Return [x, y] of the center of cell containing provided text 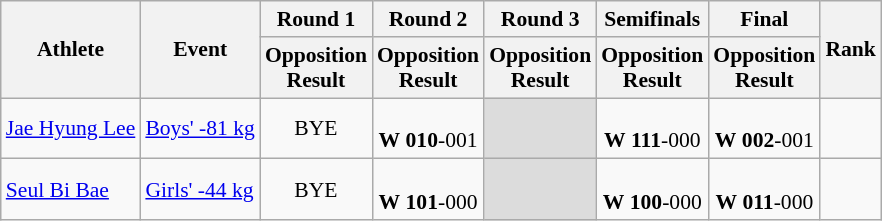
W 002-001 [764, 128]
W 101-000 [428, 190]
W 011-000 [764, 190]
W 010-001 [428, 128]
Semifinals [652, 19]
Round 1 [316, 19]
Seul Bi Bae [71, 190]
Jae Hyung Lee [71, 128]
Round 3 [540, 19]
Final [764, 19]
Event [200, 50]
W 111-000 [652, 128]
Athlete [71, 50]
W 100-000 [652, 190]
Boys' -81 kg [200, 128]
Girls' -44 kg [200, 190]
Rank [850, 50]
Round 2 [428, 19]
